Detect which cell encompasses the target text, then output its (X, Y) center coordinate. 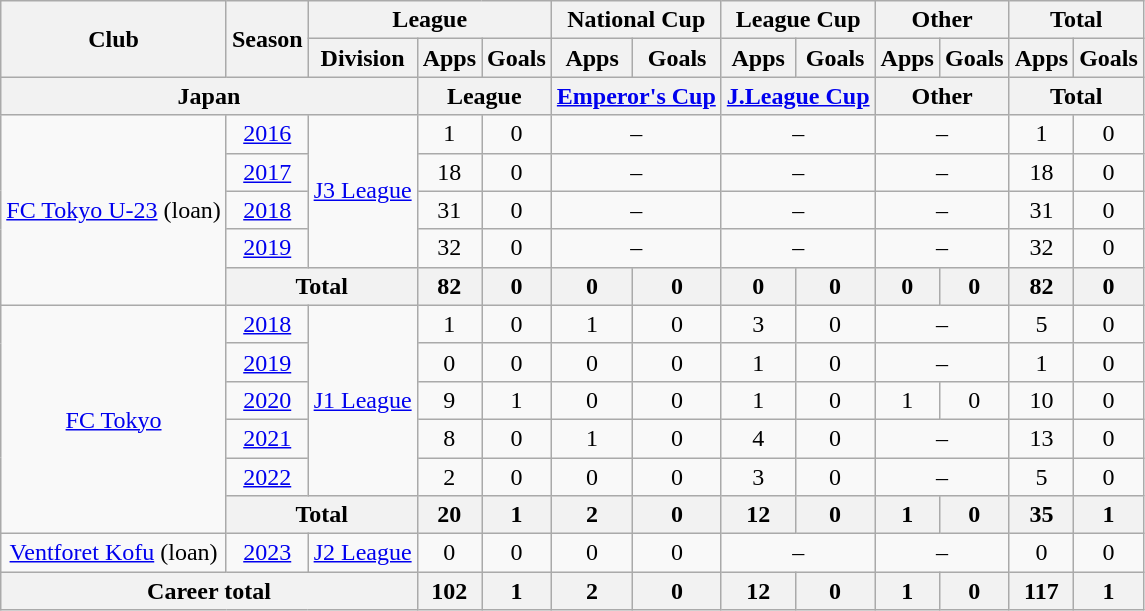
20 (449, 515)
2020 (267, 400)
2022 (267, 477)
Ventforet Kofu (loan) (114, 553)
10 (1041, 400)
Club (114, 39)
117 (1041, 591)
League Cup (798, 20)
8 (449, 438)
102 (449, 591)
35 (1041, 515)
9 (449, 400)
National Cup (636, 20)
J1 League (362, 400)
J3 League (362, 191)
FC Tokyo U-23 (loan) (114, 210)
Career total (209, 591)
2017 (267, 172)
13 (1041, 438)
J.League Cup (798, 96)
2021 (267, 438)
2023 (267, 553)
2016 (267, 134)
Division (362, 58)
Japan (209, 96)
4 (758, 438)
Season (267, 39)
Emperor's Cup (636, 96)
FC Tokyo (114, 419)
J2 League (362, 553)
